Extract the [x, y] coordinate from the center of the cell holding the provided text.  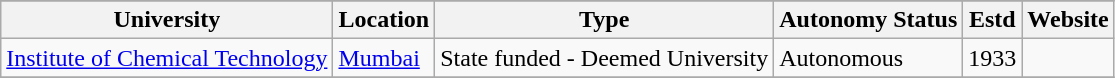
Autonomous [868, 58]
Type [604, 20]
1933 [992, 58]
Estd [992, 20]
Autonomy Status [868, 20]
Mumbai [384, 58]
University [167, 20]
State funded - Deemed University [604, 58]
Institute of Chemical Technology [167, 58]
Location [384, 20]
Website [1068, 20]
